Determine the (X, Y) coordinate at the center of the cell enclosing the given text.  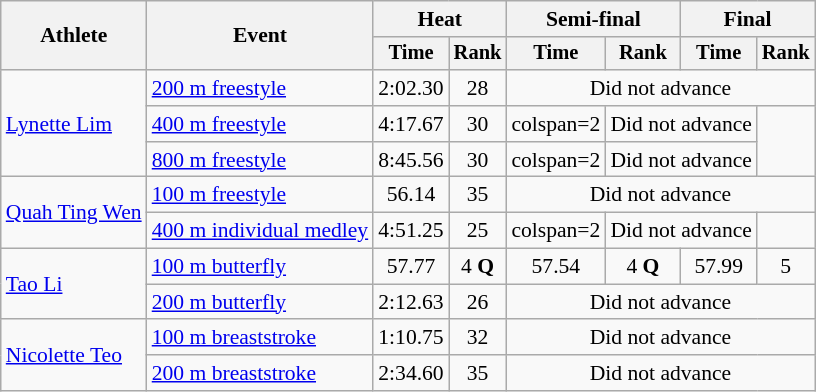
200 m freestyle (260, 88)
Final (747, 19)
100 m freestyle (260, 195)
Athlete (74, 36)
800 m freestyle (260, 160)
Semi-final (593, 19)
57.99 (718, 267)
32 (478, 338)
2:12.63 (410, 302)
100 m butterfly (260, 267)
Heat (440, 19)
4:51.25 (410, 231)
200 m butterfly (260, 302)
28 (478, 88)
57.77 (410, 267)
200 m breaststroke (260, 373)
56.14 (410, 195)
Nicolette Teo (74, 356)
57.54 (556, 267)
1:10.75 (410, 338)
26 (478, 302)
400 m freestyle (260, 124)
2:34.60 (410, 373)
Lynette Lim (74, 124)
Event (260, 36)
8:45.56 (410, 160)
5 (786, 267)
4:17.67 (410, 124)
100 m breaststroke (260, 338)
Quah Ting Wen (74, 212)
400 m individual medley (260, 231)
2:02.30 (410, 88)
Tao Li (74, 284)
25 (478, 231)
